Identify which cell holds the provided text, then report its [x, y] central coordinate. 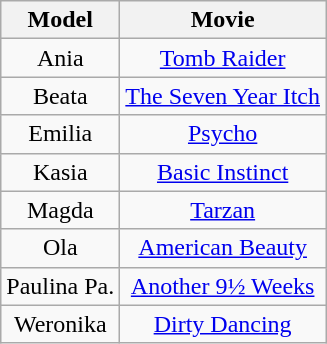
Ola [60, 248]
Beata [60, 96]
Movie [223, 20]
Kasia [60, 172]
Psycho [223, 134]
Paulina Pa. [60, 286]
Weronika [60, 324]
Dirty Dancing [223, 324]
Magda [60, 210]
Tomb Raider [223, 58]
The Seven Year Itch [223, 96]
Model [60, 20]
Ania [60, 58]
Another 9½ Weeks [223, 286]
Tarzan [223, 210]
Emilia [60, 134]
Basic Instinct [223, 172]
American Beauty [223, 248]
